Determine the [X, Y] coordinate at the center of the cell enclosing the given text.  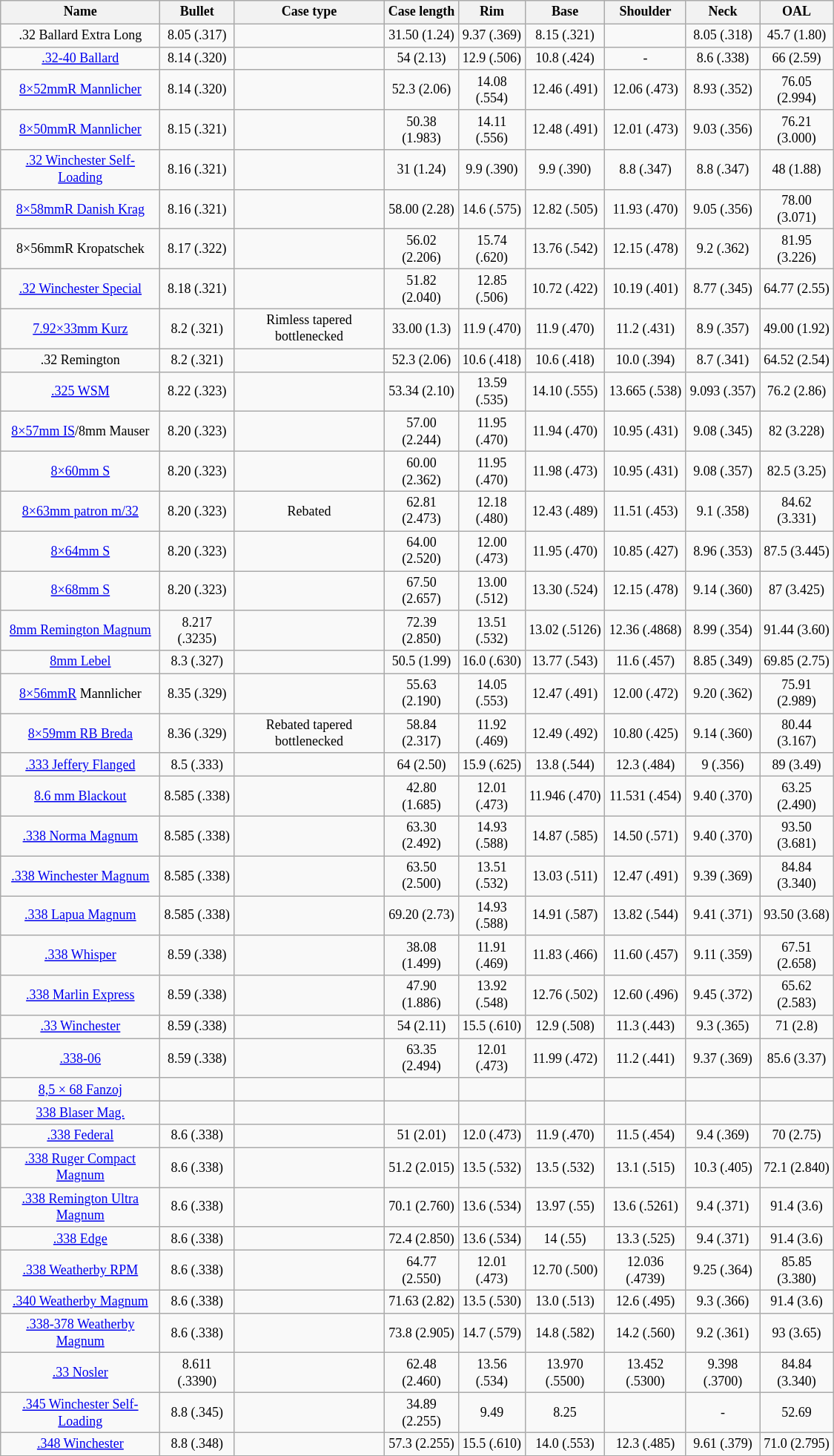
Neck [722, 12]
12.76 (.502) [565, 995]
11.99 (.472) [565, 1058]
Rimless tapered bottlenecked [308, 329]
82.5 (3.25) [797, 471]
63.25 (2.490) [797, 797]
13.76 (.542) [565, 249]
54 (2.13) [421, 58]
8×64mm S [80, 551]
12.43 (.489) [565, 511]
42.80 (1.685) [421, 797]
12.9 (.506) [492, 58]
64.52 (2.54) [797, 360]
80.44 (3.167) [797, 734]
8.9 (.357) [722, 329]
13.82 (.544) [646, 916]
72.1 (2.840) [797, 1167]
14.2 (.560) [646, 1333]
8×57mm IS/8mm Mauser [80, 432]
76.21 (3.000) [797, 130]
45.7 (1.80) [797, 36]
8.8 (.348) [197, 1443]
14.8 (.582) [565, 1333]
9.3 (.365) [722, 1027]
338 Blaser Mag. [80, 1113]
87.5 (3.445) [797, 551]
12.70 (.500) [565, 1270]
71 (2.8) [797, 1027]
8×59mm RB Breda [80, 734]
13.92 (.548) [492, 995]
8.05 (.318) [722, 36]
50.38 (1.983) [421, 130]
13.3 (.525) [646, 1239]
Rebated tapered bottlenecked [308, 734]
64 (2.50) [421, 764]
64.77 (2.55) [797, 289]
12.60 (.496) [646, 995]
13.970 (.5500) [565, 1373]
9.03 (.356) [722, 130]
.32 Winchester Special [80, 289]
14.87 (.585) [565, 836]
12.00 (.473) [492, 551]
.32 Ballard Extra Long [80, 36]
9.4 (.369) [722, 1136]
12.6 (.495) [646, 1301]
11.83 (.466) [565, 955]
87 (3.425) [797, 591]
9.2 (.361) [722, 1333]
10.3 (.405) [722, 1167]
38.08 (1.499) [421, 955]
75.91 (2.989) [797, 694]
10.8 (.424) [565, 58]
31.50 (1.24) [421, 36]
8.18 (.321) [197, 289]
11.92 (.469) [492, 734]
48 (1.88) [797, 170]
31 (1.24) [421, 170]
52.69 [797, 1413]
8.85 (.349) [722, 662]
13.02 (.5126) [565, 630]
Rim [492, 12]
89 (3.49) [797, 764]
9.05 (.356) [722, 209]
7.92×33mm Kurz [80, 329]
.338 Winchester Magnum [80, 876]
13.8 (.544) [565, 764]
82 (3.228) [797, 432]
11.94 (.470) [565, 432]
51.82 (2.040) [421, 289]
8.96 (.353) [722, 551]
Name [80, 12]
13.00 (.512) [492, 591]
71.63 (2.82) [421, 1301]
11.531 (.454) [646, 797]
Shoulder [646, 12]
10.80 (.425) [646, 734]
13.59 (.535) [492, 392]
14.0 (.553) [565, 1443]
13.97 (.55) [565, 1208]
15.74 (.620) [492, 249]
.338 Marlin Express [80, 995]
8×63mm patron m/32 [80, 511]
64.00 (2.520) [421, 551]
13.0 (.513) [565, 1301]
14.11 (.556) [492, 130]
67.50 (2.657) [421, 591]
12.0 (.473) [492, 1136]
8mm Remington Magnum [80, 630]
8.17 (.322) [197, 249]
9.11 (.359) [722, 955]
64.77 (2.550) [421, 1270]
91.44 (3.60) [797, 630]
50.5 (1.99) [421, 662]
8.7 (.341) [722, 360]
8.93 (.352) [722, 90]
13.6 (.5261) [646, 1208]
63.30 (2.492) [421, 836]
.32-40 Ballard [80, 58]
8×50mmR Mannlicher [80, 130]
8.99 (.354) [722, 630]
.338 Federal [80, 1136]
8×56mmR Kropatschek [80, 249]
12.18 (.480) [492, 511]
9.25 (.364) [722, 1270]
8.8 (.345) [197, 1413]
12.46 (.491) [565, 90]
72.4 (2.850) [421, 1239]
12.06 (.473) [646, 90]
67.51 (2.658) [797, 955]
81.95 (3.226) [797, 249]
85.85 (3.380) [797, 1270]
12.3 (.484) [646, 764]
10.85 (.427) [646, 551]
57.3 (2.255) [421, 1443]
84.62 (3.331) [797, 511]
13.1 (.515) [646, 1167]
9.49 [492, 1413]
12.036 (.4739) [646, 1270]
.338 Remington Ultra Magnum [80, 1208]
55.63 (2.190) [421, 694]
93 (3.65) [797, 1333]
11.2 (.431) [646, 329]
78.00 (3.071) [797, 209]
70.1 (2.760) [421, 1208]
51 (2.01) [421, 1136]
10.72 (.422) [565, 289]
Base [565, 12]
54 (2.11) [421, 1027]
11.91 (.469) [492, 955]
12.3 (.485) [646, 1443]
11.60 (.457) [646, 955]
15.9 (.625) [492, 764]
9.3 (.366) [722, 1301]
14.05 (.553) [492, 694]
13.665 (.538) [646, 392]
8.22 (.323) [197, 392]
63.35 (2.494) [421, 1058]
72.39 (2.850) [421, 630]
11.3 (.443) [646, 1027]
71.0 (2.795) [797, 1443]
8.611 (.3390) [197, 1373]
9.45 (.372) [722, 995]
11.98 (.473) [565, 471]
9.20 (.362) [722, 694]
56.02 (2.206) [421, 249]
.338 Ruger Compact Magnum [80, 1167]
34.89 (2.255) [421, 1413]
.338 Lapua Magnum [80, 916]
.348 Winchester [80, 1443]
14.91 (.587) [565, 916]
9.398 (.3700) [722, 1373]
12.48 (.491) [565, 130]
.338-378 Weatherby Magnum [80, 1333]
9 (.356) [722, 764]
63.50 (2.500) [421, 876]
12.00 (.472) [646, 694]
14.6 (.575) [492, 209]
8×58mmR Danish Krag [80, 209]
11.6 (.457) [646, 662]
9.2 (.362) [722, 249]
8.25 [565, 1413]
8×56mmR Mannlicher [80, 694]
11.93 (.470) [646, 209]
53.34 (2.10) [421, 392]
11.2 (.441) [646, 1058]
12.36 (.4868) [646, 630]
.32 Winchester Self-Loading [80, 170]
.338 Weatherby RPM [80, 1270]
93.50 (3.68) [797, 916]
14 (.55) [565, 1239]
.338 Edge [80, 1239]
14.50 (.571) [646, 836]
.33 Nosler [80, 1373]
10.0 (.394) [646, 360]
93.50 (3.681) [797, 836]
62.81 (2.473) [421, 511]
8.36 (.329) [197, 734]
76.05 (2.994) [797, 90]
12.82 (.505) [565, 209]
14.7 (.579) [492, 1333]
.338-06 [80, 1058]
.333 Jeffery Flanged [80, 764]
.325 WSM [80, 392]
8.35 (.329) [197, 694]
.340 Weatherby Magnum [80, 1301]
49.00 (1.92) [797, 329]
12.85 (.506) [492, 289]
13.77 (.543) [565, 662]
8×60mm S [80, 471]
62.48 (2.460) [421, 1373]
10.19 (.401) [646, 289]
76.2 (2.86) [797, 392]
8.05 (.317) [197, 36]
85.6 (3.37) [797, 1058]
.33 Winchester [80, 1027]
9.1 (.358) [722, 511]
69.20 (2.73) [421, 916]
.338 Whisper [80, 955]
8×68mm S [80, 591]
8.5 (.333) [197, 764]
14.10 (.555) [565, 392]
58.00 (2.28) [421, 209]
13.452 (.5300) [646, 1373]
9.61 (.379) [722, 1443]
47.90 (1.886) [421, 995]
60.00 (2.362) [421, 471]
73.8 (2.905) [421, 1333]
Case type [308, 12]
70 (2.75) [797, 1136]
9.093 (.357) [722, 392]
.32 Remington [80, 360]
58.84 (2.317) [421, 734]
14.08 (.554) [492, 90]
8×52mmR Mannlicher [80, 90]
12.9 (.508) [565, 1027]
11.5 (.454) [646, 1136]
13.03 (.511) [565, 876]
13.56 (.534) [492, 1373]
Bullet [197, 12]
12.49 (.492) [565, 734]
Rebated [308, 511]
9.39 (.369) [722, 876]
66 (2.59) [797, 58]
33.00 (1.3) [421, 329]
8.3 (.327) [197, 662]
8.217 (.3235) [197, 630]
8.77 (.345) [722, 289]
65.62 (2.583) [797, 995]
9.08 (.345) [722, 432]
8,5 × 68 Fanzoj [80, 1089]
Case length [421, 12]
.338 Norma Magnum [80, 836]
51.2 (2.015) [421, 1167]
11.51 (.453) [646, 511]
.345 Winchester Self-Loading [80, 1413]
69.85 (2.75) [797, 662]
9.41 (.371) [722, 916]
OAL [797, 12]
11.946 (.470) [565, 797]
57.00 (2.244) [421, 432]
9.08 (.357) [722, 471]
13.5 (.530) [492, 1301]
16.0 (.630) [492, 662]
13.30 (.524) [565, 591]
8.6 mm Blackout [80, 797]
8mm Lebel [80, 662]
